Search for the cell housing the specified text and yield its [X, Y] center coordinate. 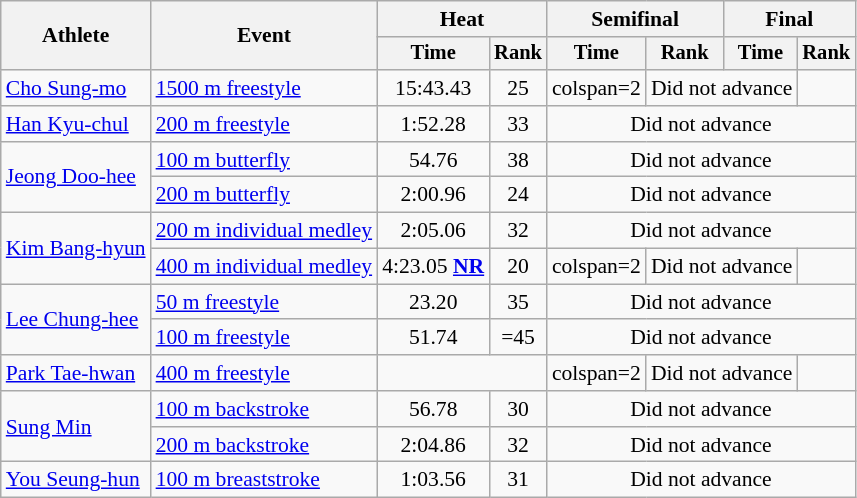
Han Kyu-chul [76, 124]
Kim Bang-hyun [76, 248]
Sung Min [76, 426]
23.20 [433, 302]
Lee Chung-hee [76, 320]
1:52.28 [433, 124]
You Seung-hun [76, 480]
200 m backstroke [264, 445]
2:00.96 [433, 195]
Heat [462, 19]
1500 m freestyle [264, 88]
33 [518, 124]
25 [518, 88]
15:43.43 [433, 88]
400 m freestyle [264, 373]
2:04.86 [433, 445]
100 m backstroke [264, 409]
Park Tae-hwan [76, 373]
30 [518, 409]
100 m freestyle [264, 338]
38 [518, 160]
1:03.56 [433, 480]
400 m individual medley [264, 267]
200 m butterfly [264, 195]
35 [518, 302]
31 [518, 480]
Cho Sung-mo [76, 88]
200 m individual medley [264, 231]
Event [264, 36]
Final [789, 19]
100 m breaststroke [264, 480]
2:05.06 [433, 231]
4:23.05 NR [433, 267]
Athlete [76, 36]
200 m freestyle [264, 124]
54.76 [433, 160]
20 [518, 267]
100 m butterfly [264, 160]
56.78 [433, 409]
50 m freestyle [264, 302]
Jeong Doo-hee [76, 178]
Semifinal [636, 19]
24 [518, 195]
51.74 [433, 338]
=45 [518, 338]
